Locate the cell with the specified text and output its [X, Y] center coordinate. 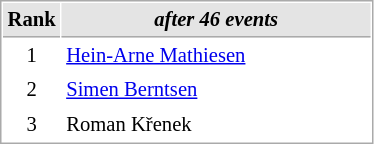
3 [32, 124]
2 [32, 90]
Hein-Arne Mathiesen [216, 56]
Roman Křenek [216, 124]
1 [32, 56]
after 46 events [216, 20]
Simen Berntsen [216, 90]
Rank [32, 20]
